Detect which cell encompasses the target text, then output its (X, Y) center coordinate. 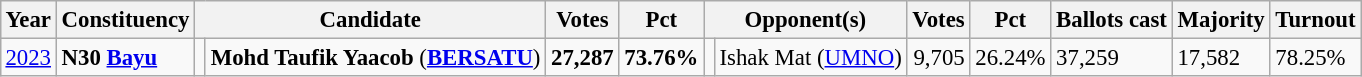
73.76% (662, 57)
78.25% (1316, 57)
Ballots cast (1112, 20)
9,705 (938, 57)
Constituency (125, 20)
37,259 (1112, 57)
Majority (1221, 20)
N30 Bayu (125, 57)
17,582 (1221, 57)
Opponent(s) (806, 20)
Ishak Mat (UMNO) (810, 57)
2023 (28, 57)
26.24% (1010, 57)
Turnout (1316, 20)
Candidate (370, 20)
Year (28, 20)
Mohd Taufik Yaacob (BERSATU) (375, 57)
27,287 (582, 57)
